Determine the [X, Y] coordinate at the center of the cell enclosing the given text.  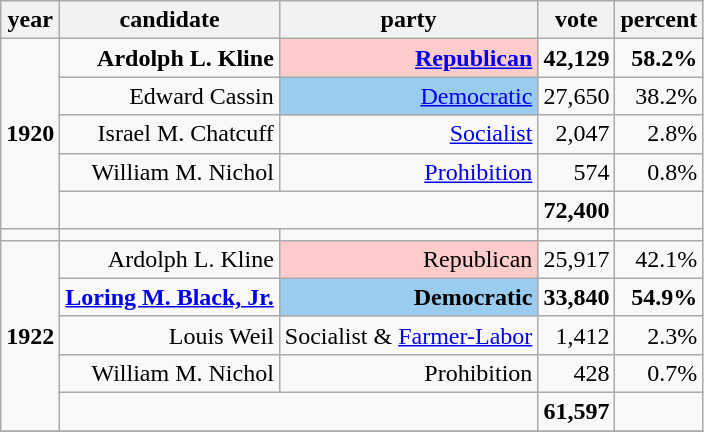
2.3% [659, 335]
Loring M. Black, Jr. [170, 297]
party [408, 20]
Socialist & Farmer-Labor [408, 335]
percent [659, 20]
1920 [30, 134]
Edward Cassin [170, 96]
candidate [170, 20]
54.9% [659, 297]
574 [576, 172]
Louis Weil [170, 335]
25,917 [576, 259]
42.1% [659, 259]
1,412 [576, 335]
0.8% [659, 172]
Israel M. Chatcuff [170, 134]
42,129 [576, 58]
2,047 [576, 134]
Socialist [408, 134]
year [30, 20]
33,840 [576, 297]
72,400 [576, 210]
1922 [30, 335]
27,650 [576, 96]
61,597 [576, 411]
58.2% [659, 58]
vote [576, 20]
0.7% [659, 373]
38.2% [659, 96]
2.8% [659, 134]
428 [576, 373]
